Locate the cell with the specified text and output its (x, y) center coordinate. 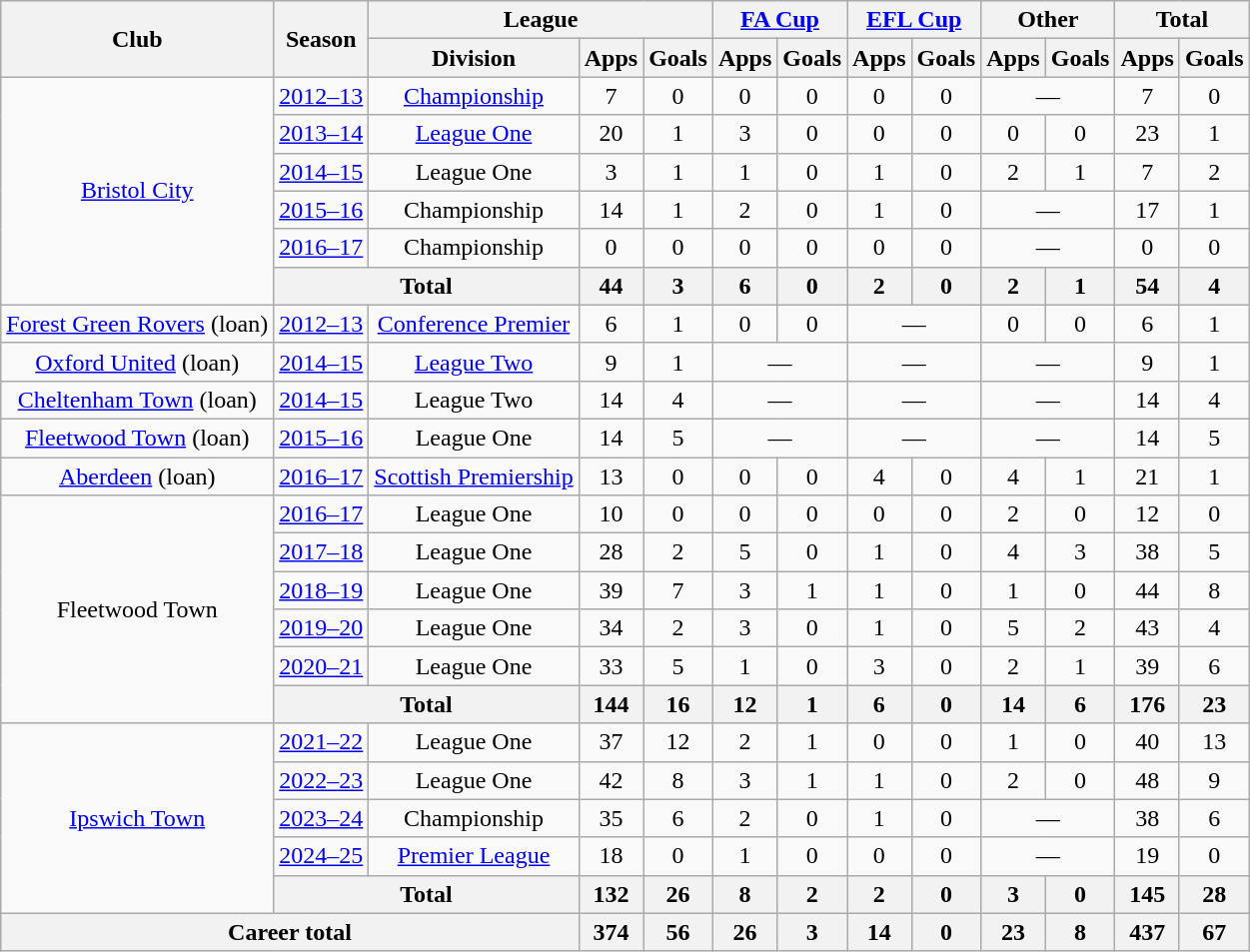
48 (1147, 780)
437 (1147, 932)
FA Cup (779, 20)
Bristol City (138, 191)
League (542, 20)
Oxford United (loan) (138, 362)
37 (611, 742)
35 (611, 818)
Season (322, 39)
145 (1147, 894)
54 (1147, 286)
16 (678, 704)
2023–24 (322, 818)
Premier League (474, 856)
Ipswich Town (138, 818)
2022–23 (322, 780)
17 (1147, 210)
Cheltenham Town (loan) (138, 400)
Career total (290, 932)
Fleetwood Town (138, 609)
Club (138, 39)
2013–14 (322, 134)
67 (1214, 932)
Conference Premier (474, 324)
2024–25 (322, 856)
33 (611, 666)
19 (1147, 856)
Division (474, 58)
42 (611, 780)
40 (1147, 742)
2021–22 (322, 742)
Aberdeen (loan) (138, 476)
56 (678, 932)
144 (611, 704)
Fleetwood Town (loan) (138, 438)
2017–18 (322, 552)
10 (611, 514)
Scottish Premiership (474, 476)
20 (611, 134)
43 (1147, 628)
18 (611, 856)
176 (1147, 704)
2018–19 (322, 590)
21 (1147, 476)
374 (611, 932)
132 (611, 894)
2019–20 (322, 628)
EFL Cup (914, 20)
Other (1048, 20)
34 (611, 628)
Forest Green Rovers (loan) (138, 324)
2020–21 (322, 666)
